Search for the cell housing the specified text and yield its [x, y] center coordinate. 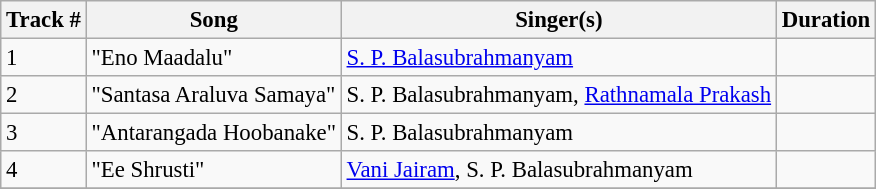
S. P. Balasubrahmanyam, Rathnamala Prakash [558, 95]
"Eno Maadalu" [214, 58]
2 [44, 95]
Track # [44, 20]
"Santasa Araluva Samaya" [214, 95]
Song [214, 20]
Singer(s) [558, 20]
Duration [826, 20]
Vani Jairam, S. P. Balasubrahmanyam [558, 170]
1 [44, 58]
4 [44, 170]
"Antarangada Hoobanake" [214, 133]
"Ee Shrusti" [214, 170]
3 [44, 133]
